Extract the [X, Y] coordinate from the center of the cell holding the provided text.  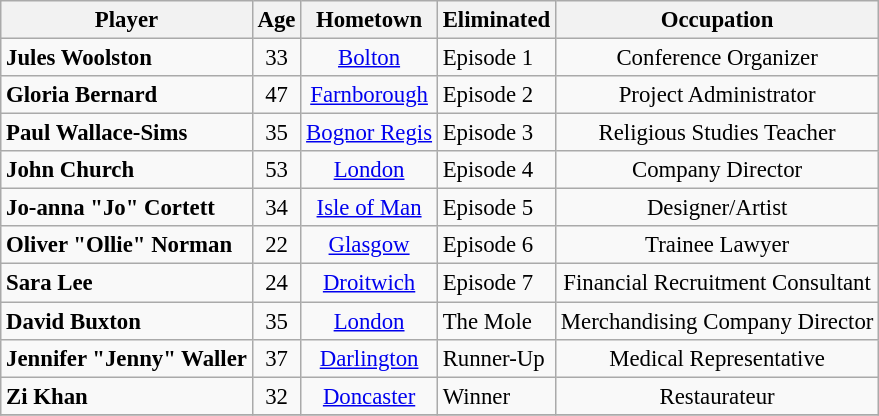
Bolton [370, 58]
Darlington [370, 358]
Merchandising Company Director [718, 321]
The Mole [496, 321]
Sara Lee [126, 283]
Episode 2 [496, 95]
Bognor Regis [370, 133]
Conference Organizer [718, 58]
Episode 7 [496, 283]
Occupation [718, 20]
Eliminated [496, 20]
34 [276, 208]
Droitwich [370, 283]
Farnborough [370, 95]
22 [276, 245]
Financial Recruitment Consultant [718, 283]
37 [276, 358]
Glasgow [370, 245]
47 [276, 95]
Company Director [718, 170]
Episode 5 [496, 208]
John Church [126, 170]
Episode 6 [496, 245]
Jennifer "Jenny" Waller [126, 358]
Doncaster [370, 396]
Age [276, 20]
Jules Woolston [126, 58]
Runner-Up [496, 358]
53 [276, 170]
Paul Wallace-Sims [126, 133]
Designer/Artist [718, 208]
Jo-anna "Jo" Cortett [126, 208]
24 [276, 283]
Restaurateur [718, 396]
Episode 1 [496, 58]
33 [276, 58]
Gloria Bernard [126, 95]
32 [276, 396]
Project Administrator [718, 95]
Zi Khan [126, 396]
Episode 4 [496, 170]
Medical Representative [718, 358]
David Buxton [126, 321]
Player [126, 20]
Winner [496, 396]
Isle of Man [370, 208]
Oliver "Ollie" Norman [126, 245]
Hometown [370, 20]
Religious Studies Teacher [718, 133]
Trainee Lawyer [718, 245]
Episode 3 [496, 133]
